From the cell containing the given text, extract its center point as [x, y] coordinate. 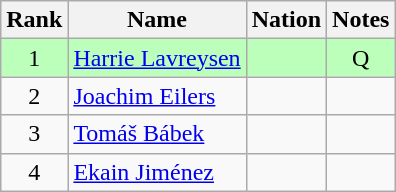
Harrie Lavreysen [157, 58]
Notes [361, 20]
Tomáš Bábek [157, 134]
Q [361, 58]
Nation [286, 20]
Rank [34, 20]
4 [34, 172]
3 [34, 134]
Joachim Eilers [157, 96]
2 [34, 96]
Ekain Jiménez [157, 172]
1 [34, 58]
Name [157, 20]
